Return (x, y) of the center of cell containing provided text 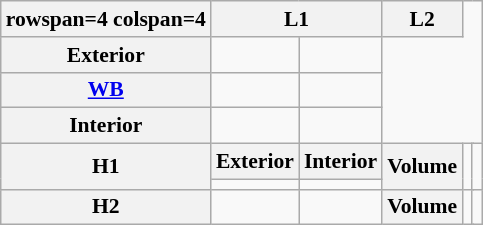
H1 (106, 167)
L1 (296, 19)
WB (106, 90)
rowspan=4 colspan=4 (106, 19)
H2 (106, 207)
L2 (422, 19)
